Capture the cell that displays the provided text and extract its [X, Y] central coordinate. 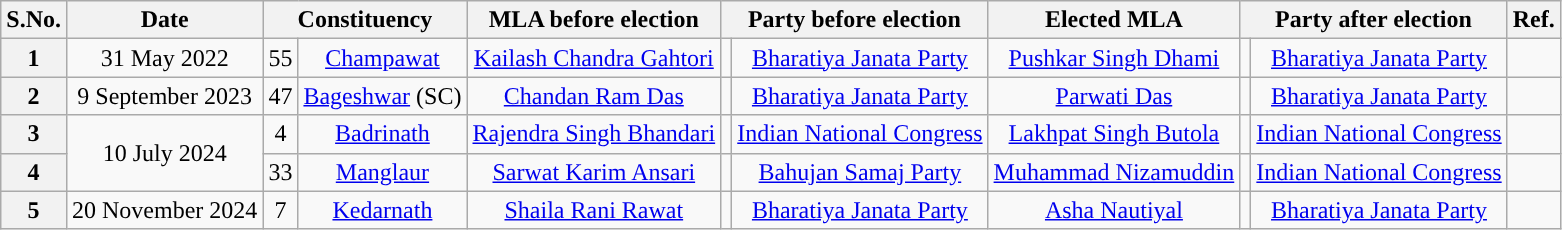
10 July 2024 [164, 153]
2 [34, 96]
Party before election [854, 20]
Sarwat Karim Ansari [594, 172]
Pushkar Singh Dhami [1114, 58]
9 September 2023 [164, 96]
Lakhpat Singh Butola [1114, 134]
Bageshwar (SC) [382, 96]
MLA before election [594, 20]
Party after election [1374, 20]
Ref. [1534, 20]
7 [280, 210]
Muhammad Nizamuddin [1114, 172]
Asha Nautiyal [1114, 210]
5 [34, 210]
20 November 2024 [164, 210]
47 [280, 96]
S.No. [34, 20]
Parwati Das [1114, 96]
Badrinath [382, 134]
Kedarnath [382, 210]
Rajendra Singh Bhandari [594, 134]
Bahujan Samaj Party [860, 172]
55 [280, 58]
Chandan Ram Das [594, 96]
Kailash Chandra Gahtori [594, 58]
1 [34, 58]
Constituency [365, 20]
3 [34, 134]
33 [280, 172]
31 May 2022 [164, 58]
Manglaur [382, 172]
Champawat [382, 58]
Shaila Rani Rawat [594, 210]
Elected MLA [1114, 20]
Date [164, 20]
